Return (x, y) of the center of cell containing provided text 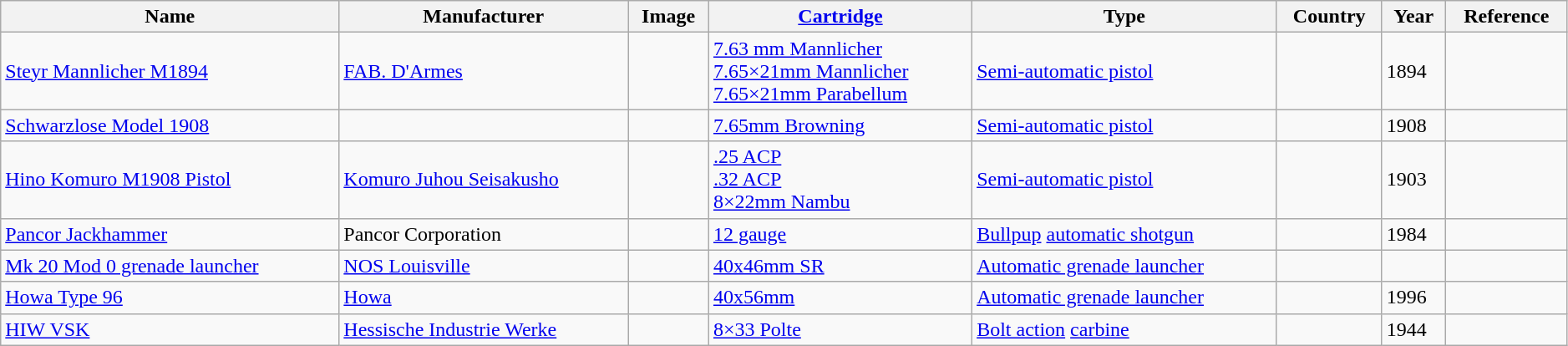
1996 (1413, 298)
1894 (1413, 71)
FAB. D'Armes (484, 71)
40x56mm (840, 298)
Howa (484, 298)
1903 (1413, 180)
Steyr Mannlicher M1894 (170, 71)
Image (668, 17)
Mk 20 Mod 0 grenade launcher (170, 266)
Komuro Juhou Seisakusho (484, 180)
Hino Komuro M1908 Pistol (170, 180)
7.63 mm Mannlicher7.65×21mm Mannlicher7.65×21mm Parabellum (840, 71)
Year (1413, 17)
Pancor Corporation (484, 234)
Reference (1506, 17)
Bullpup automatic shotgun (1124, 234)
.25 ACP.32 ACP8×22mm Nambu (840, 180)
Cartridge (840, 17)
Country (1329, 17)
HIW VSK (170, 329)
Schwarzlose Model 1908 (170, 125)
NOS Louisville (484, 266)
1944 (1413, 329)
Pancor Jackhammer (170, 234)
Howa Type 96 (170, 298)
Manufacturer (484, 17)
Type (1124, 17)
1984 (1413, 234)
Name (170, 17)
12 gauge (840, 234)
1908 (1413, 125)
40x46mm SR (840, 266)
Hessische Industrie Werke (484, 329)
7.65mm Browning (840, 125)
8×33 Polte (840, 329)
Bolt action carbine (1124, 329)
